Pinpoint the cell where the given text exists, returning its (X, Y) midpoint coordinate. 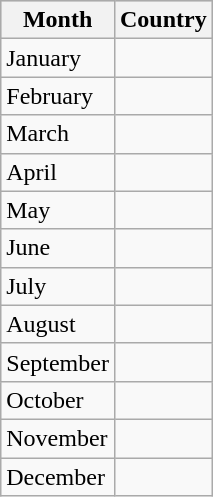
July (58, 286)
Month (58, 20)
August (58, 324)
June (58, 248)
April (58, 172)
May (58, 210)
December (58, 477)
February (58, 96)
January (58, 58)
September (58, 362)
October (58, 400)
November (58, 438)
March (58, 134)
Country (163, 20)
